Search for the cell housing the specified text and yield its (X, Y) center coordinate. 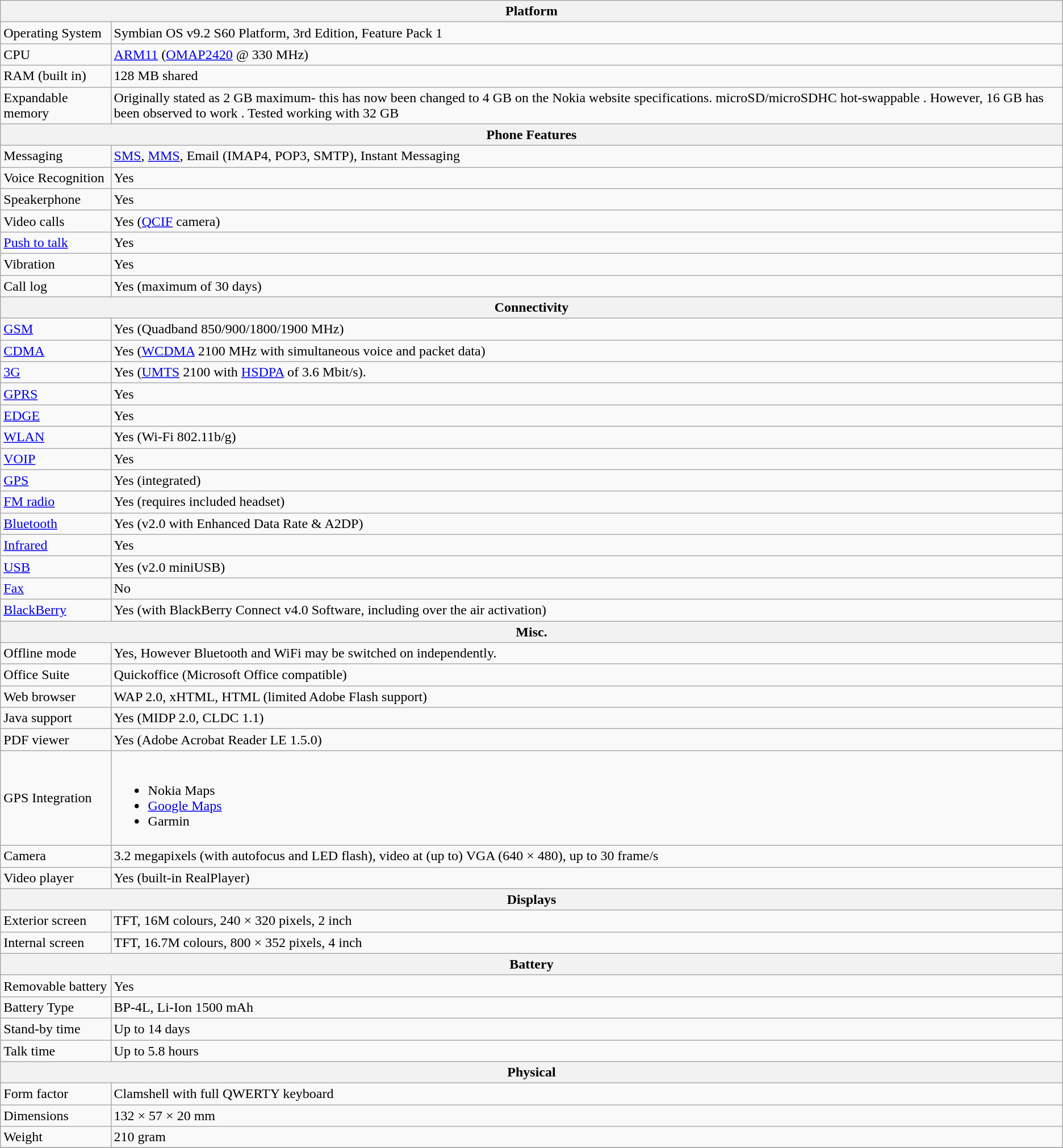
Camera (56, 856)
Stand-by time (56, 1029)
Yes (MIDP 2.0, CLDC 1.1) (587, 718)
3.2 megapixels (with autofocus and LED flash), video at (up to) VGA (640 × 480), up to 30 frame/s (587, 856)
Messaging (56, 156)
Expandable memory (56, 106)
CDMA (56, 351)
USB (56, 567)
Video calls (56, 221)
Yes (UMTS 2100 with HSDPA of 3.6 Mbit/s). (587, 372)
Clamshell with full QWERTY keyboard (587, 1094)
Vibration (56, 264)
EDGE (56, 416)
Operating System (56, 33)
Yes (v2.0 miniUSB) (587, 567)
Yes (WCDMA 2100 MHz with simultaneous voice and packet data) (587, 351)
CPU (56, 55)
Office Suite (56, 675)
128 MB shared (587, 76)
Bluetooth (56, 523)
Yes (requires included headset) (587, 502)
WLAN (56, 437)
PDF viewer (56, 740)
Nokia MapsGoogle MapsGarmin (587, 798)
Infrared (56, 545)
Fax (56, 588)
Yes (built-in RealPlayer) (587, 878)
Weight (56, 1137)
GSM (56, 329)
TFT, 16M colours, 240 × 320 pixels, 2 inch (587, 921)
Yes (v2.0 with Enhanced Data Rate & A2DP) (587, 523)
Yes (integrated) (587, 480)
No (587, 588)
Misc. (531, 632)
Exterior screen (56, 921)
Symbian OS v9.2 S60 Platform, 3rd Edition, Feature Pack 1 (587, 33)
Internal screen (56, 942)
VOIP (56, 459)
RAM (built in) (56, 76)
WAP 2.0, xHTML, HTML (limited Adobe Flash support) (587, 697)
Yes, However Bluetooth and WiFi may be switched on independently. (587, 653)
BP-4L, Li-Ion 1500 mAh (587, 1007)
GPRS (56, 394)
Yes (Adobe Acrobat Reader LE 1.5.0) (587, 740)
Up to 14 days (587, 1029)
Offline mode (56, 653)
Yes (QCIF camera) (587, 221)
Voice Recognition (56, 178)
Platform (531, 11)
GPS (56, 480)
Talk time (56, 1051)
Displays (531, 899)
Form factor (56, 1094)
Speakerphone (56, 199)
BlackBerry (56, 610)
210 gram (587, 1137)
Yes (Wi-Fi 802.11b/g) (587, 437)
Physical (531, 1072)
Yes (Quadband 850/900/1800/1900 MHz) (587, 329)
132 × 57 × 20 mm (587, 1116)
SMS, MMS, Email (IMAP4, POP3, SMTP), Instant Messaging (587, 156)
Phone Features (531, 135)
Yes (maximum of 30 days) (587, 286)
TFT, 16.7M colours, 800 × 352 pixels, 4 inch (587, 942)
Battery (531, 964)
Call log (56, 286)
Web browser (56, 697)
Java support (56, 718)
Video player (56, 878)
GPS Integration (56, 798)
Connectivity (531, 308)
Push to talk (56, 242)
Yes (with BlackBerry Connect v4.0 Software, including over the air activation) (587, 610)
Removable battery (56, 986)
Quickoffice (Microsoft Office compatible) (587, 675)
Dimensions (56, 1116)
ARM11 (OMAP2420 @ 330 MHz) (587, 55)
Battery Type (56, 1007)
Up to 5.8 hours (587, 1051)
3G (56, 372)
FM radio (56, 502)
